Search for the cell housing the specified text and yield its (X, Y) center coordinate. 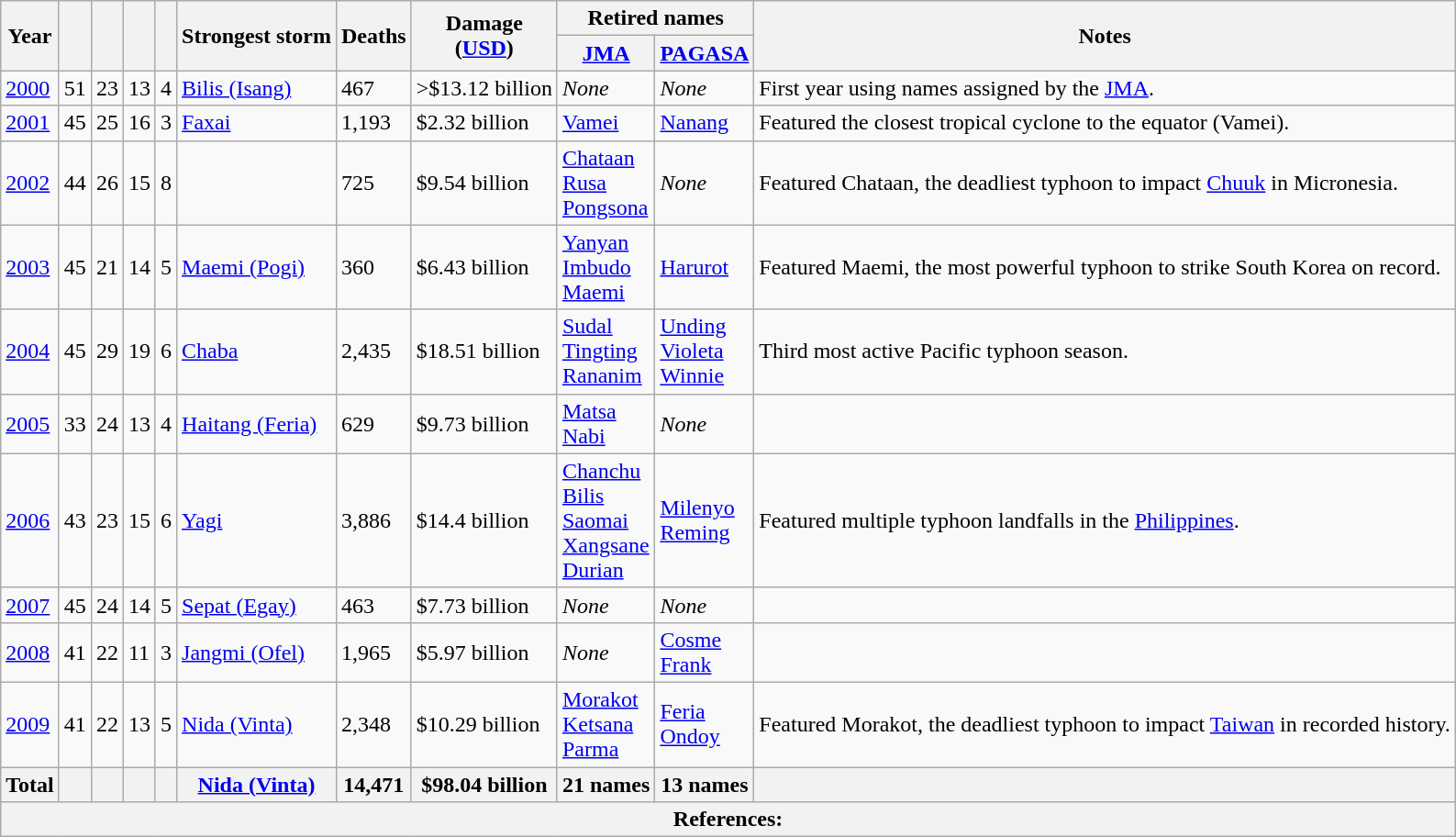
Matsa Nabi (606, 424)
Faxai (257, 123)
Nanang (705, 123)
Year (30, 36)
>$13.12 billion (484, 88)
14,471 (373, 785)
$98.04 billion (484, 785)
16 (139, 123)
Damage(USD) (484, 36)
360 (373, 267)
Featured Chataan, the deadliest typhoon to impact Chuuk in Micronesia. (1105, 183)
$10.29 billion (484, 724)
2,435 (373, 352)
11 (139, 652)
Cosme Frank (705, 652)
Milenyo Reming (705, 520)
Unding Violeta Winnie (705, 352)
Haitang (Feria) (257, 424)
629 (373, 424)
25 (106, 123)
$5.97 billion (484, 652)
Chataan Rusa Pongsona (606, 183)
Featured multiple typhoon landfalls in the Philippines. (1105, 520)
Harurot (705, 267)
8 (165, 183)
Sudal Tingting Rananim (606, 352)
44 (75, 183)
2006 (30, 520)
467 (373, 88)
Total (30, 785)
First year using names assigned by the JMA. (1105, 88)
1,193 (373, 123)
2005 (30, 424)
Third most active Pacific typhoon season. (1105, 352)
19 (139, 352)
2001 (30, 123)
$18.51 billion (484, 352)
13 names (705, 785)
Strongest storm (257, 36)
Notes (1105, 36)
463 (373, 605)
Bilis (Isang) (257, 88)
$14.4 billion (484, 520)
Yagi (257, 520)
33 (75, 424)
$6.43 billion (484, 267)
$9.73 billion (484, 424)
2008 (30, 652)
Jangmi (Ofel) (257, 652)
Vamei (606, 123)
1,965 (373, 652)
Chaba (257, 352)
$2.32 billion (484, 123)
2,348 (373, 724)
3,886 (373, 520)
2003 (30, 267)
Yanyan Imbudo Maemi (606, 267)
725 (373, 183)
References: (728, 820)
2002 (30, 183)
2004 (30, 352)
JMA (606, 53)
Retired names (655, 18)
Feria Ondoy (705, 724)
Sepat (Egay) (257, 605)
PAGASA (705, 53)
26 (106, 183)
$7.73 billion (484, 605)
$9.54 billion (484, 183)
Featured Morakot, the deadliest typhoon to impact Taiwan in recorded history. (1105, 724)
43 (75, 520)
51 (75, 88)
2009 (30, 724)
21 (106, 267)
21 names (606, 785)
Morakot Ketsana Parma (606, 724)
Chanchu Bilis Saomai Xangsane Durian (606, 520)
29 (106, 352)
Deaths (373, 36)
Featured Maemi, the most powerful typhoon to strike South Korea on record. (1105, 267)
2007 (30, 605)
Featured the closest tropical cyclone to the equator (Vamei). (1105, 123)
2000 (30, 88)
Maemi (Pogi) (257, 267)
